Scan for the cell matching the given text and deliver its (X, Y) coordinate at center. 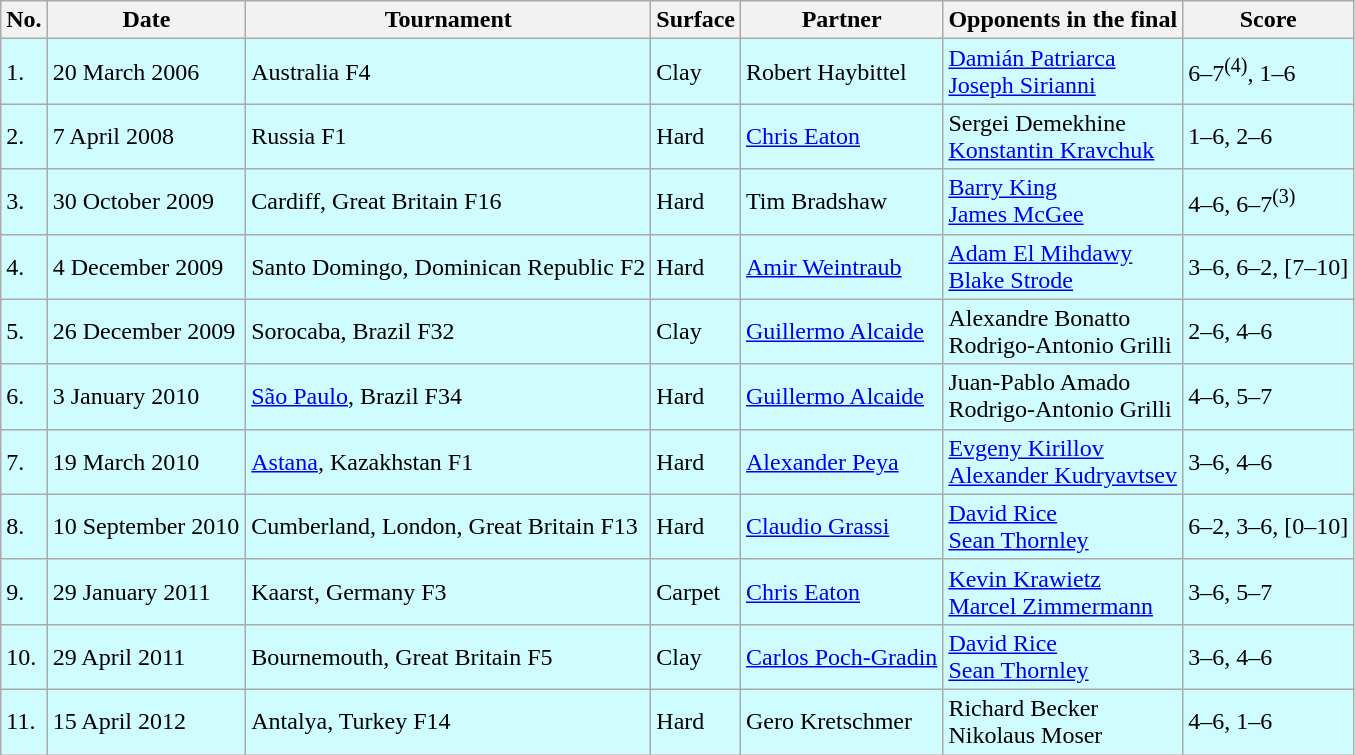
11. (24, 722)
Juan-Pablo Amado Rodrigo-Antonio Grilli (1063, 396)
Tournament (448, 20)
2–6, 4–6 (1268, 332)
3 January 2010 (146, 396)
Antalya, Turkey F14 (448, 722)
19 March 2010 (146, 462)
Opponents in the final (1063, 20)
29 January 2011 (146, 592)
Sergei Demekhine Konstantin Kravchuk (1063, 136)
Bournemouth, Great Britain F5 (448, 656)
Sorocaba, Brazil F32 (448, 332)
Score (1268, 20)
Claudio Grassi (841, 526)
6–7(4), 1–6 (1268, 72)
Robert Haybittel (841, 72)
Astana, Kazakhstan F1 (448, 462)
Partner (841, 20)
Amir Weintraub (841, 266)
5. (24, 332)
Surface (696, 20)
Barry King James McGee (1063, 202)
Kevin Krawietz Marcel Zimmermann (1063, 592)
4–6, 6–7(3) (1268, 202)
7 April 2008 (146, 136)
3–6, 6–2, [7–10] (1268, 266)
2. (24, 136)
Richard Becker Nikolaus Moser (1063, 722)
Australia F4 (448, 72)
4. (24, 266)
4–6, 1–6 (1268, 722)
São Paulo, Brazil F34 (448, 396)
6. (24, 396)
Damián Patriarca Joseph Sirianni (1063, 72)
No. (24, 20)
Tim Bradshaw (841, 202)
3–6, 5–7 (1268, 592)
Cumberland, London, Great Britain F13 (448, 526)
1–6, 2–6 (1268, 136)
Santo Domingo, Dominican Republic F2 (448, 266)
15 April 2012 (146, 722)
Cardiff, Great Britain F16 (448, 202)
10 September 2010 (146, 526)
1. (24, 72)
10. (24, 656)
20 March 2006 (146, 72)
Gero Kretschmer (841, 722)
Adam El Mihdawy Blake Strode (1063, 266)
7. (24, 462)
9. (24, 592)
4–6, 5–7 (1268, 396)
Kaarst, Germany F3 (448, 592)
Alexander Peya (841, 462)
Date (146, 20)
4 December 2009 (146, 266)
Alexandre Bonatto Rodrigo-Antonio Grilli (1063, 332)
30 October 2009 (146, 202)
Carlos Poch-Gradin (841, 656)
Carpet (696, 592)
29 April 2011 (146, 656)
3. (24, 202)
Evgeny Kirillov Alexander Kudryavtsev (1063, 462)
26 December 2009 (146, 332)
6–2, 3–6, [0–10] (1268, 526)
8. (24, 526)
Russia F1 (448, 136)
